Find where the given text appears and provide that cell's center as [X, Y] coordinate. 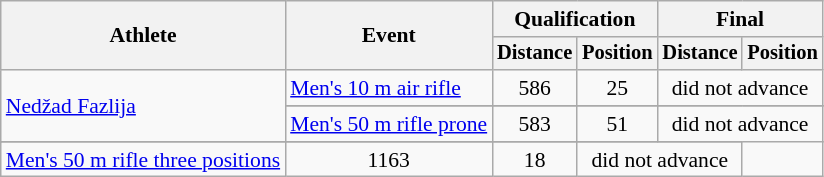
Event [388, 36]
Nedžad Fazlija [143, 106]
Final [740, 19]
51 [617, 124]
Men's 50 m rifle prone [388, 124]
583 [534, 124]
Athlete [143, 36]
586 [534, 88]
25 [617, 88]
Men's 10 m air rifle [388, 88]
Qualification [574, 19]
